Detect which cell encompasses the target text, then output its [x, y] center coordinate. 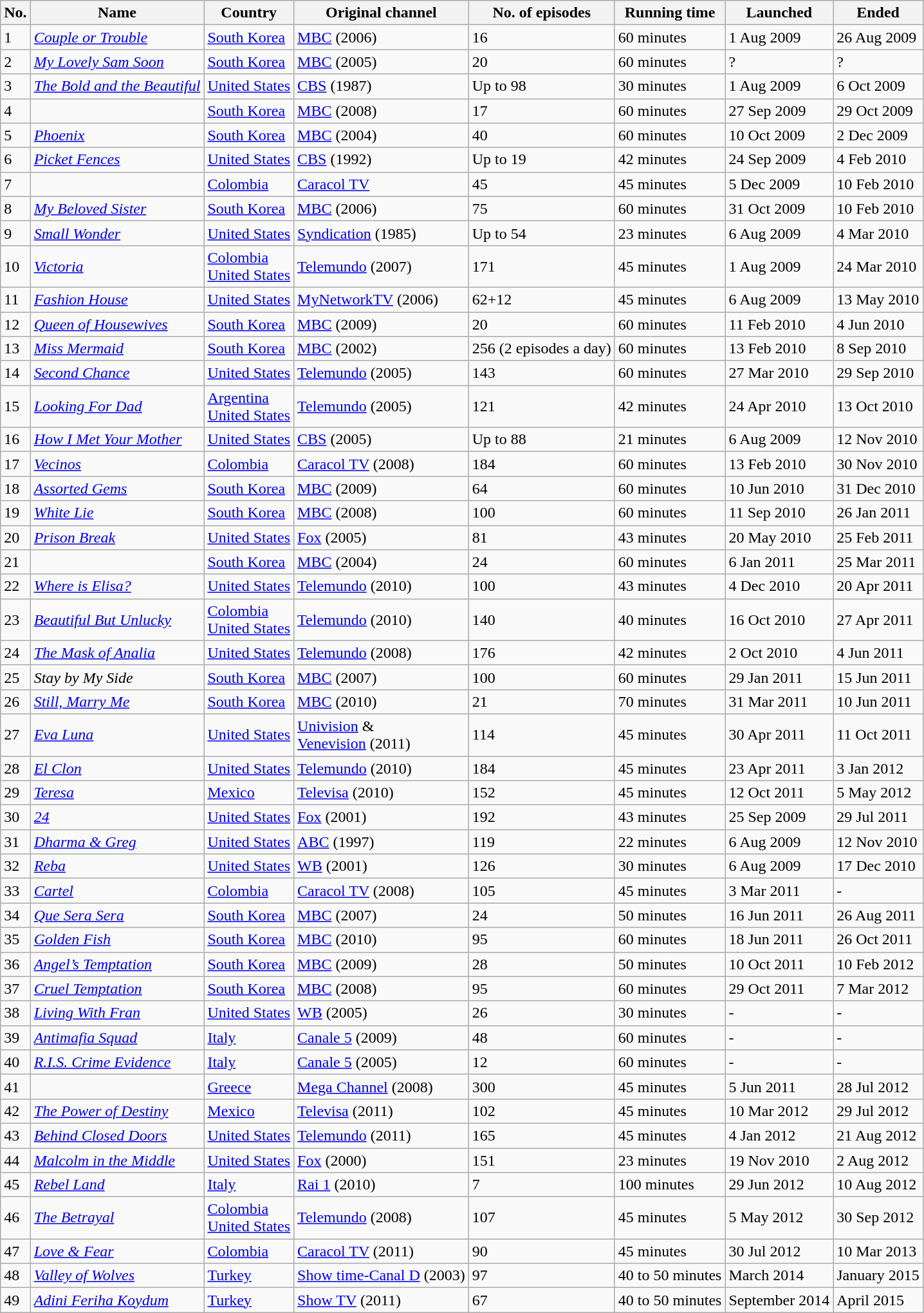
24 Sep 2009 [779, 160]
The Power of Destiny [117, 1111]
MBC (2005) [382, 62]
102 [542, 1111]
Cruel Temptation [117, 989]
21 Aug 2012 [878, 1135]
67 [542, 1300]
Name [117, 13]
29 Jan 2011 [779, 677]
11 Sep 2010 [779, 513]
35 [15, 940]
22 minutes [670, 842]
171 [542, 266]
8 [15, 209]
3 Jan 2012 [878, 768]
Valley of Wolves [117, 1276]
13 Oct 2010 [878, 407]
CBS (1987) [382, 86]
Canale 5 (2005) [382, 1062]
10 Mar 2012 [779, 1111]
97 [542, 1276]
17 Dec 2010 [878, 866]
11 Oct 2011 [878, 735]
Phoenix [117, 135]
2 Aug 2012 [878, 1160]
Televisa (2011) [382, 1111]
23 Apr 2011 [779, 768]
Looking For Dad [117, 407]
26 Aug 2009 [878, 37]
256 (2 episodes a day) [542, 349]
Still, Marry Me [117, 702]
300 [542, 1086]
39 [15, 1038]
Rebel Land [117, 1185]
5 [15, 135]
25 [15, 677]
31 Dec 2010 [878, 489]
114 [542, 735]
126 [542, 866]
176 [542, 653]
Living With Fran [117, 1013]
White Lie [117, 513]
27 [15, 735]
Up to 98 [542, 86]
Beautiful But Unlucky [117, 619]
23 [15, 619]
30 Apr 2011 [779, 735]
Love & Fear [117, 1251]
5 Jun 2011 [779, 1086]
Angel’s Temptation [117, 964]
192 [542, 817]
Adini Feriha Koydum [117, 1300]
4 Dec 2010 [779, 586]
Assorted Gems [117, 489]
75 [542, 209]
119 [542, 842]
40 minutes [670, 619]
22 [15, 586]
Televisa (2010) [382, 793]
121 [542, 407]
Up to 54 [542, 233]
WB (2001) [382, 866]
R.I.S. Crime Evidence [117, 1062]
26 Aug 2011 [878, 915]
MyNetworkTV (2006) [382, 299]
20 May 2010 [779, 537]
The Mask of Analia [117, 653]
Fox (2005) [382, 537]
Victoria [117, 266]
Small Wonder [117, 233]
4 [15, 111]
28 Jul 2012 [878, 1086]
10 Jun 2011 [878, 702]
105 [542, 891]
Caracol TV [382, 184]
The Bold and the Beautiful [117, 86]
Golden Fish [117, 940]
37 [15, 989]
Caracol TV (2011) [382, 1251]
Antimafia Squad [117, 1038]
Couple or Trouble [117, 37]
29 Oct 2009 [878, 111]
16 Jun 2011 [779, 915]
Up to 19 [542, 160]
September 2014 [779, 1300]
11 [15, 299]
19 Nov 2010 [779, 1160]
Second Chance [117, 373]
41 [15, 1086]
18 [15, 489]
Ended [878, 13]
No. [15, 13]
4 Feb 2010 [878, 160]
Original channel [382, 13]
Show time-Canal D (2003) [382, 1276]
24 Mar 2010 [878, 266]
Stay by My Side [117, 677]
31 Mar 2011 [779, 702]
April 2015 [878, 1300]
Telemundo (2007) [382, 266]
18 Jun 2011 [779, 940]
Greece [249, 1086]
151 [542, 1160]
Show TV (2011) [382, 1300]
Prison Break [117, 537]
6 Jan 2011 [779, 562]
15 [15, 407]
13 May 2010 [878, 299]
26 Oct 2011 [878, 940]
Vecinos [117, 464]
7 Mar 2012 [878, 989]
44 [15, 1160]
Eva Luna [117, 735]
29 Jul 2011 [878, 817]
2 Dec 2009 [878, 135]
43 [15, 1135]
29 Jul 2012 [878, 1111]
Que Sera Sera [117, 915]
36 [15, 964]
100 minutes [670, 1185]
4 Jun 2010 [878, 324]
16 Oct 2010 [779, 619]
10 [15, 266]
29 Jun 2012 [779, 1185]
49 [15, 1300]
15 Jun 2011 [878, 677]
CBS (1992) [382, 160]
El Clon [117, 768]
81 [542, 537]
Mega Channel (2008) [382, 1086]
Dharma & Greg [117, 842]
Behind Closed Doors [117, 1135]
How I Met Your Mother [117, 440]
21 minutes [670, 440]
24 Apr 2010 [779, 407]
1 [15, 37]
152 [542, 793]
Syndication (1985) [382, 233]
10 Mar 2013 [878, 1251]
70 minutes [670, 702]
WB (2005) [382, 1013]
March 2014 [779, 1276]
29 Oct 2011 [779, 989]
165 [542, 1135]
42 [15, 1111]
No. of episodes [542, 13]
107 [542, 1218]
19 [15, 513]
Teresa [117, 793]
ArgentinaUnited States [249, 407]
Running time [670, 13]
26 Jan 2011 [878, 513]
29 [15, 793]
90 [542, 1251]
10 Aug 2012 [878, 1185]
Canale 5 (2009) [382, 1038]
CBS (2005) [382, 440]
Malcolm in the Middle [117, 1160]
MBC (2002) [382, 349]
12 Oct 2011 [779, 793]
9 [15, 233]
My Beloved Sister [117, 209]
13 [15, 349]
Where is Elisa? [117, 586]
25 Feb 2011 [878, 537]
143 [542, 373]
2 Oct 2010 [779, 653]
10 Feb 2012 [878, 964]
My Lovely Sam Soon [117, 62]
29 Sep 2010 [878, 373]
January 2015 [878, 1276]
31 [15, 842]
27 Sep 2009 [779, 111]
27 Apr 2011 [878, 619]
Cartel [117, 891]
27 Mar 2010 [779, 373]
30 Nov 2010 [878, 464]
11 Feb 2010 [779, 324]
20 Apr 2011 [878, 586]
6 Oct 2009 [878, 86]
3 [15, 86]
62+12 [542, 299]
3 Mar 2011 [779, 891]
The Betrayal [117, 1218]
4 Jan 2012 [779, 1135]
Univision &Venevision (2011) [382, 735]
5 Dec 2009 [779, 184]
25 Sep 2009 [779, 817]
Fox (2000) [382, 1160]
30 [15, 817]
Queen of Housewives [117, 324]
Fashion House [117, 299]
Up to 88 [542, 440]
8 Sep 2010 [878, 349]
64 [542, 489]
140 [542, 619]
30 Sep 2012 [878, 1218]
Telemundo (2011) [382, 1135]
33 [15, 891]
46 [15, 1218]
31 Oct 2009 [779, 209]
Rai 1 (2010) [382, 1185]
6 [15, 160]
Reba [117, 866]
10 Oct 2009 [779, 135]
2 [15, 62]
10 Jun 2010 [779, 489]
47 [15, 1251]
Miss Mermaid [117, 349]
Picket Fences [117, 160]
34 [15, 915]
30 Jul 2012 [779, 1251]
25 Mar 2011 [878, 562]
Launched [779, 13]
4 Mar 2010 [878, 233]
Fox (2001) [382, 817]
ABC (1997) [382, 842]
10 Oct 2011 [779, 964]
4 Jun 2011 [878, 653]
32 [15, 866]
38 [15, 1013]
14 [15, 373]
Country [249, 13]
